Determine the (x, y) coordinate at the center of the cell enclosing the given text.  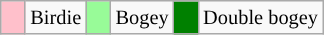
Birdie (56, 17)
Bogey (142, 17)
Double bogey (260, 17)
